Scan for the cell matching the given text and deliver its [X, Y] coordinate at center. 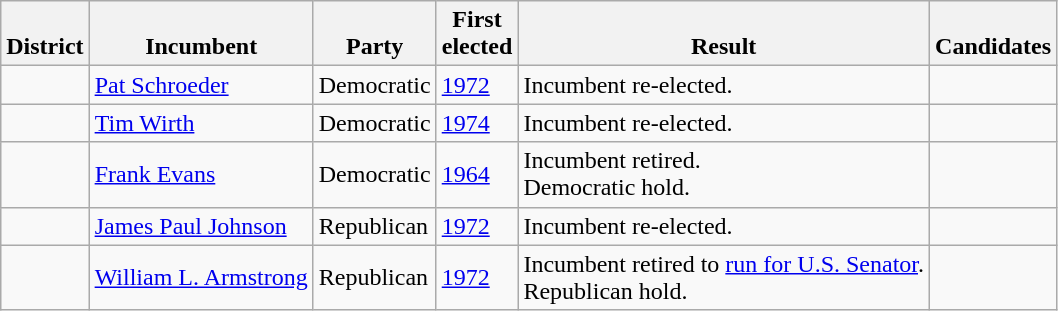
District [45, 34]
James Paul Johnson [201, 226]
Firstelected [477, 34]
William L. Armstrong [201, 278]
Pat Schroeder [201, 85]
Tim Wirth [201, 123]
Candidates [994, 34]
Incumbent retired to run for U.S. Senator.Republican hold. [724, 278]
Incumbent retired.Democratic hold. [724, 174]
Result [724, 34]
Party [374, 34]
Incumbent [201, 34]
Frank Evans [201, 174]
1964 [477, 174]
1974 [477, 123]
